Extract the [X, Y] coordinate from the center of the cell holding the provided text.  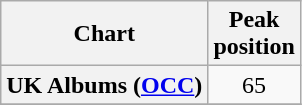
UK Albums (OCC) [104, 85]
Chart [104, 34]
65 [254, 85]
Peakposition [254, 34]
